Extract the (x, y) coordinate from the center of the cell holding the provided text.  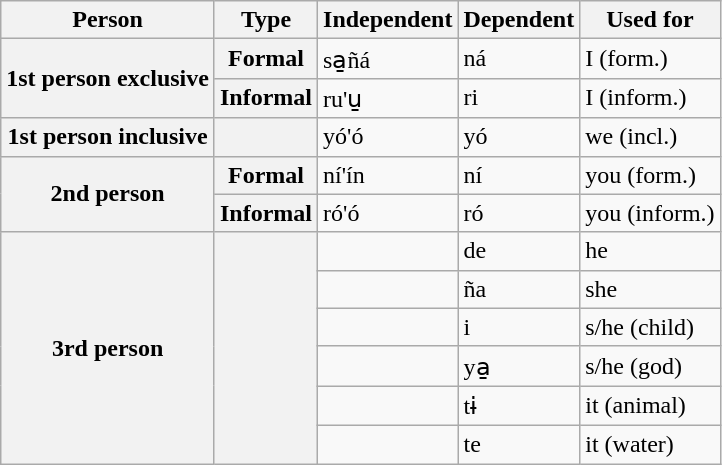
Person (108, 20)
1st person inclusive (108, 137)
ya̱ (519, 366)
we (incl.) (650, 137)
yó'ó (388, 137)
you (inform.) (650, 213)
ná (519, 59)
it (water) (650, 444)
1st person exclusive (108, 78)
Dependent (519, 20)
te (519, 444)
sa̱ñá (388, 59)
3rd person (108, 348)
it (animal) (650, 406)
ró'ó (388, 213)
2nd person (108, 194)
he (650, 251)
Used for (650, 20)
s/he (child) (650, 327)
ru'u̱ (388, 98)
de (519, 251)
i (519, 327)
I (form.) (650, 59)
you (form.) (650, 175)
I (inform.) (650, 98)
tɨ (519, 406)
s/he (god) (650, 366)
ña (519, 289)
she (650, 289)
ní'ín (388, 175)
Independent (388, 20)
ró (519, 213)
Type (266, 20)
ní (519, 175)
ri (519, 98)
yó (519, 137)
